Return (x, y) of the center of cell containing provided text 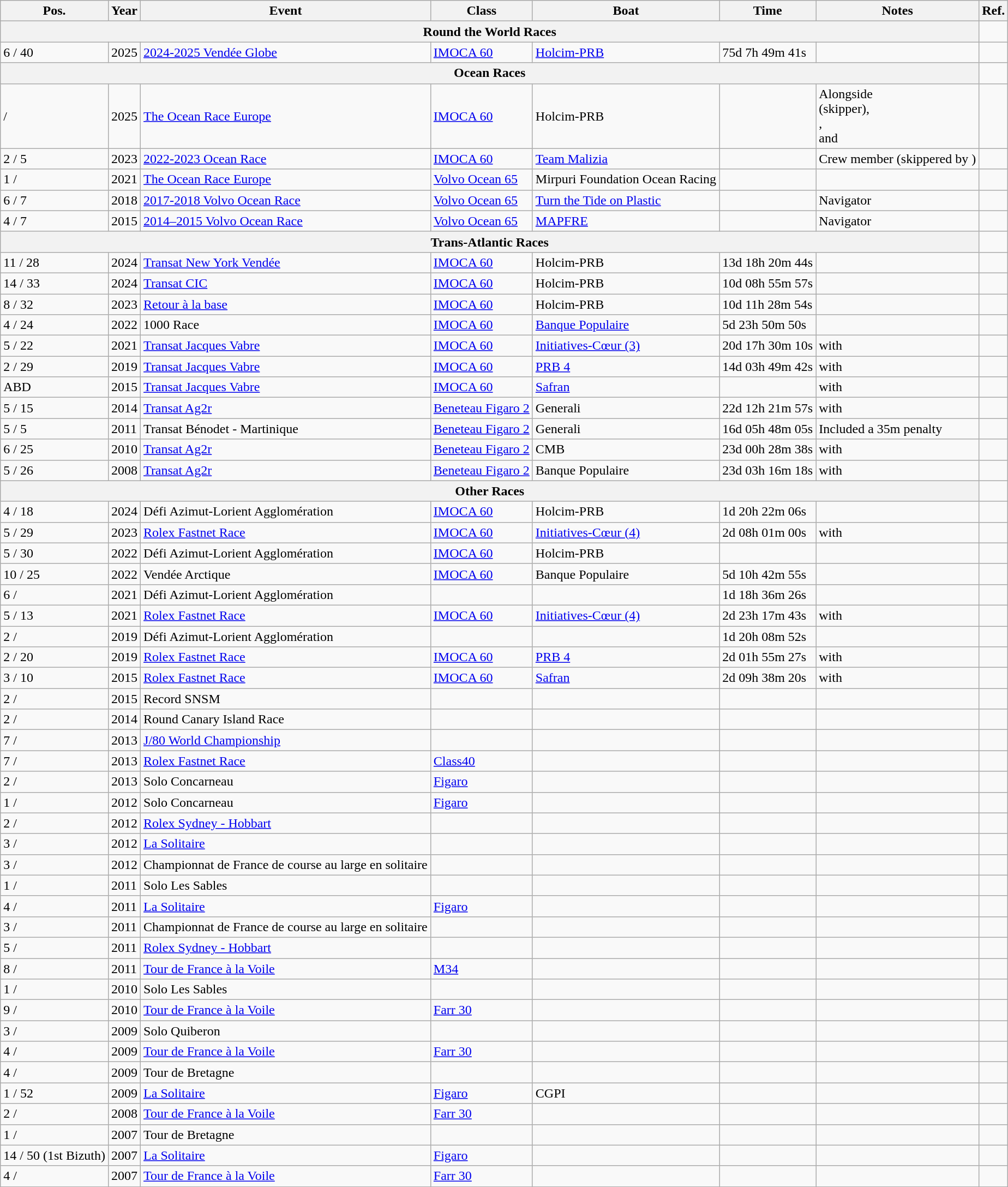
6 / 7 (55, 200)
Turn the Tide on Plastic (626, 200)
2d 23h 17m 43s (768, 615)
Round the World Races (490, 32)
3 / 10 (55, 678)
Class40 (481, 761)
Year (124, 11)
16d 05h 48m 05s (768, 429)
5 / 13 (55, 615)
2017-2018 Volvo Ocean Race (286, 200)
6 / (55, 595)
Round Canary Island Race (286, 720)
75d 7h 49m 41s (768, 52)
6 / 40 (55, 52)
Vendée Arctique (286, 574)
/ (55, 116)
Retour à la base (286, 304)
1d 18h 36m 26s (768, 595)
CGPI (626, 1093)
2018 (124, 200)
Class (481, 11)
CMB (626, 449)
5 / 29 (55, 532)
Included a 35m penalty (898, 429)
5 / 30 (55, 553)
Notes (898, 11)
23d 03h 16m 18s (768, 470)
5 / (55, 948)
2022-2023 Ocean Race (286, 159)
Team Malizia (626, 159)
Boat (626, 11)
Record SNSM (286, 699)
J/80 World Championship (286, 740)
9 / (55, 1010)
5 / 15 (55, 408)
Transat New York Vendée (286, 262)
Crew member (skippered by ) (898, 159)
Mirpuri Foundation Ocean Racing (626, 179)
Alongside (skipper), , and (898, 116)
1d 20h 22m 06s (768, 512)
10 / 25 (55, 574)
13d 18h 20m 44s (768, 262)
5 / 26 (55, 470)
M34 (481, 968)
8 / 32 (55, 304)
4 / 7 (55, 221)
Ref. (994, 11)
Transat CIC (286, 283)
2014–2015 Volvo Ocean Race (286, 221)
5d 10h 42m 55s (768, 574)
8 / (55, 968)
5 / 22 (55, 346)
Transat Bénodet - Martinique (286, 429)
Time (768, 11)
Other Races (490, 491)
14 / 50 (1st Bizuth) (55, 1155)
2 / 20 (55, 657)
14 / 33 (55, 283)
Ocean Races (490, 73)
Pos. (55, 11)
1000 Race (286, 325)
10d 08h 55m 57s (768, 283)
23d 00h 28m 38s (768, 449)
5d 23h 50m 50s (768, 325)
1 / 52 (55, 1093)
11 / 28 (55, 262)
Event (286, 11)
Initiatives-Cœur (3) (626, 346)
22d 12h 21m 57s (768, 408)
2d 09h 38m 20s (768, 678)
2d 01h 55m 27s (768, 657)
1d 20h 08m 52s (768, 637)
2 / 5 (55, 159)
2d 08h 01m 00s (768, 532)
20d 17h 30m 10s (768, 346)
4 / 24 (55, 325)
5 / 5 (55, 429)
6 / 25 (55, 449)
2 / 29 (55, 367)
2024-2025 Vendée Globe (286, 52)
Trans-Atlantic Races (490, 242)
10d 11h 28m 54s (768, 304)
Solo Quiberon (286, 1031)
4 / 18 (55, 512)
MAPFRE (626, 221)
ABD (55, 387)
14d 03h 49m 42s (768, 367)
